Locate the cell with the specified text and output its [X, Y] center coordinate. 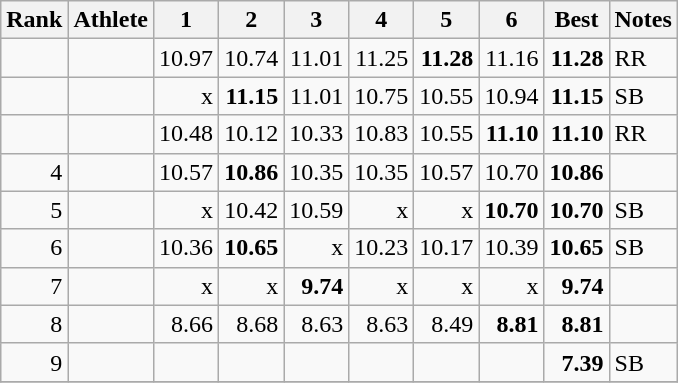
11.25 [382, 58]
10.12 [252, 134]
10.97 [186, 58]
Best [576, 20]
Notes [643, 20]
Rank [34, 20]
10.75 [382, 96]
10.48 [186, 134]
8.66 [186, 324]
10.42 [252, 210]
11.16 [512, 58]
1 [186, 20]
10.74 [252, 58]
10.59 [316, 210]
2 [252, 20]
10.36 [186, 248]
8 [34, 324]
7 [34, 286]
9 [34, 362]
10.83 [382, 134]
10.33 [316, 134]
10.94 [512, 96]
Athlete [111, 20]
10.23 [382, 248]
8.49 [446, 324]
10.17 [446, 248]
10.39 [512, 248]
8.68 [252, 324]
7.39 [576, 362]
3 [316, 20]
